Return the [X, Y] coordinate for the center point of the cell that contains the specified text.  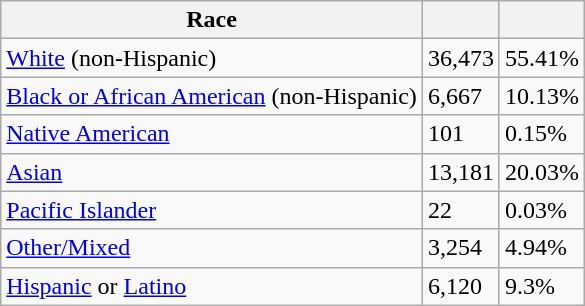
Native American [212, 134]
6,120 [460, 286]
13,181 [460, 172]
Pacific Islander [212, 210]
Black or African American (non-Hispanic) [212, 96]
10.13% [542, 96]
0.03% [542, 210]
3,254 [460, 248]
36,473 [460, 58]
Other/Mixed [212, 248]
Race [212, 20]
Asian [212, 172]
55.41% [542, 58]
20.03% [542, 172]
White (non-Hispanic) [212, 58]
6,667 [460, 96]
Hispanic or Latino [212, 286]
0.15% [542, 134]
22 [460, 210]
9.3% [542, 286]
101 [460, 134]
4.94% [542, 248]
